Return the (X, Y) coordinate for the center point of the cell that contains the specified text.  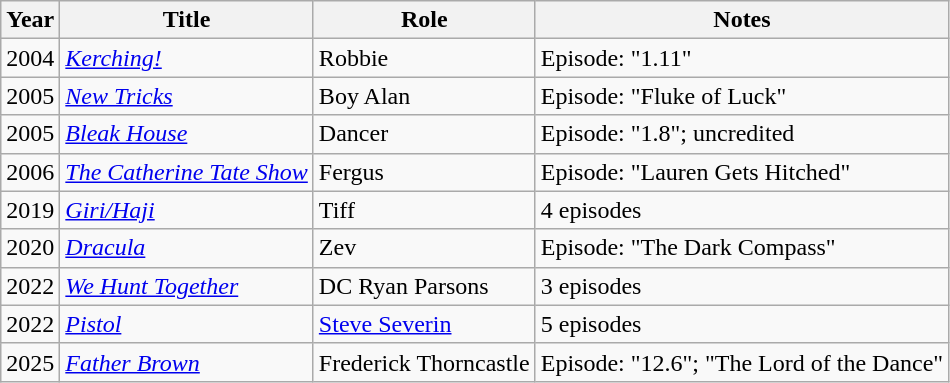
Episode: "Lauren Gets Hitched" (742, 172)
4 episodes (742, 210)
Giri/Haji (187, 210)
Steve Severin (424, 324)
Role (424, 20)
5 episodes (742, 324)
Dracula (187, 248)
Title (187, 20)
Dancer (424, 134)
Zev (424, 248)
We Hunt Together (187, 286)
Pistol (187, 324)
Father Brown (187, 362)
Boy Alan (424, 96)
Notes (742, 20)
Frederick Thorncastle (424, 362)
2004 (30, 58)
Episode: "12.6"; "The Lord of the Dance" (742, 362)
New Tricks (187, 96)
The Catherine Tate Show (187, 172)
Episode: "The Dark Compass" (742, 248)
Episode: "Fluke of Luck" (742, 96)
DC Ryan Parsons (424, 286)
Bleak House (187, 134)
2006 (30, 172)
Kerching! (187, 58)
Year (30, 20)
Episode: "1.11" (742, 58)
Robbie (424, 58)
2025 (30, 362)
2020 (30, 248)
Tiff (424, 210)
2019 (30, 210)
Fergus (424, 172)
3 episodes (742, 286)
Episode: "1.8"; uncredited (742, 134)
